Return the (X, Y) coordinate for the center point of the cell that contains the specified text.  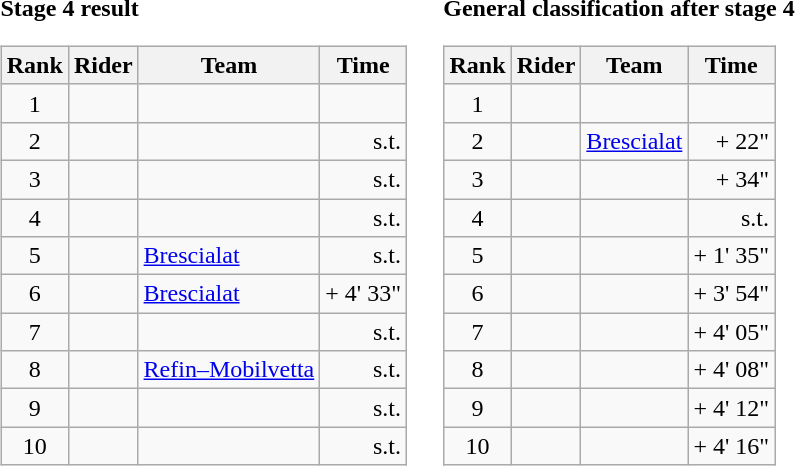
+ 3' 54" (732, 294)
+ 4' 12" (732, 408)
+ 4' 33" (364, 294)
+ 4' 16" (732, 446)
+ 1' 35" (732, 256)
+ 34" (732, 179)
+ 4' 05" (732, 332)
+ 4' 08" (732, 370)
Refin–Mobilvetta (229, 370)
+ 22" (732, 141)
